Return the [X, Y] coordinate for the center point of the cell that contains the specified text.  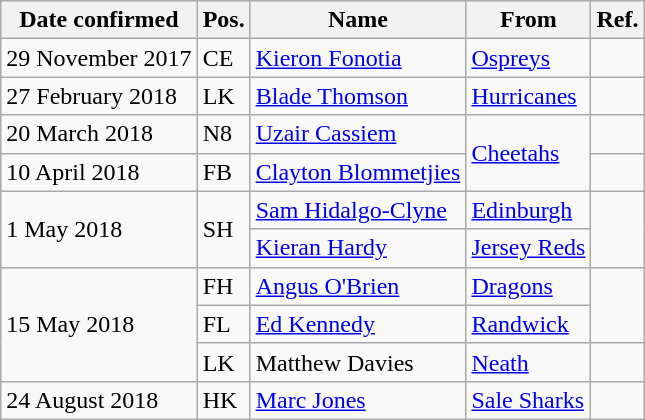
Hurricanes [528, 96]
Ref. [618, 20]
FB [224, 172]
1 May 2018 [99, 229]
Date confirmed [99, 20]
27 February 2018 [99, 96]
Clayton Blommetjies [358, 172]
FH [224, 286]
CE [224, 58]
Neath [528, 362]
SH [224, 229]
Ospreys [528, 58]
Kieron Fonotia [358, 58]
Marc Jones [358, 400]
Name [358, 20]
Ed Kennedy [358, 324]
FL [224, 324]
Angus O'Brien [358, 286]
Kieran Hardy [358, 248]
Pos. [224, 20]
Dragons [528, 286]
Randwick [528, 324]
Matthew Davies [358, 362]
Cheetahs [528, 153]
Blade Thomson [358, 96]
N8 [224, 134]
24 August 2018 [99, 400]
Sale Sharks [528, 400]
From [528, 20]
20 March 2018 [99, 134]
Sam Hidalgo-Clyne [358, 210]
Edinburgh [528, 210]
Uzair Cassiem [358, 134]
HK [224, 400]
10 April 2018 [99, 172]
Jersey Reds [528, 248]
15 May 2018 [99, 324]
29 November 2017 [99, 58]
